Determine the (x, y) coordinate at the center of the cell enclosing the given text.  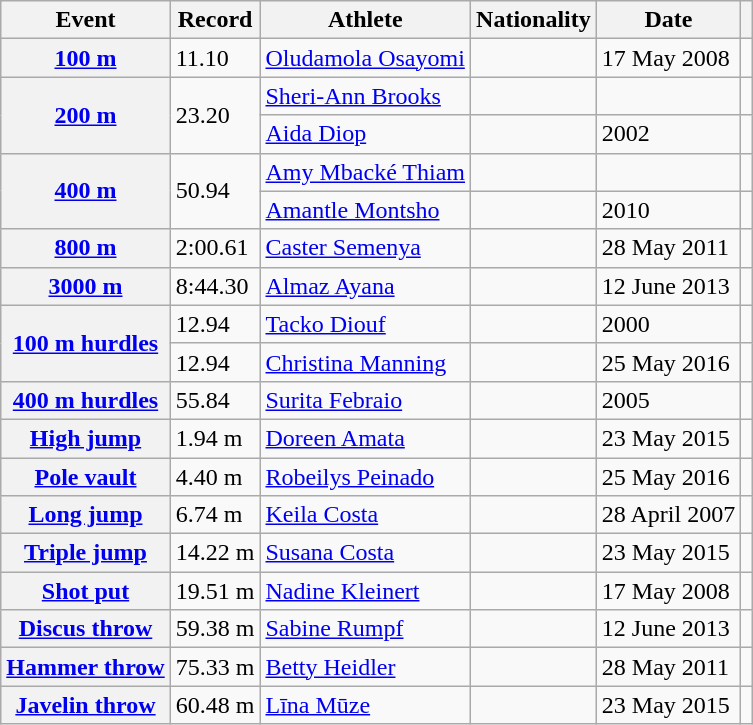
Tacko Diouf (366, 324)
400 m hurdles (86, 400)
Date (668, 20)
Keila Costa (366, 515)
19.51 m (215, 591)
Record (215, 20)
Surita Febraio (366, 400)
2010 (668, 210)
Doreen Amata (366, 438)
800 m (86, 248)
Nadine Kleinert (366, 591)
100 m (86, 58)
Discus throw (86, 629)
Almaz Ayana (366, 286)
Aida Diop (366, 134)
Javelin throw (86, 705)
Betty Heidler (366, 667)
Sheri-Ann Brooks (366, 96)
50.94 (215, 191)
55.84 (215, 400)
Robeilys Peinado (366, 477)
100 m hurdles (86, 343)
14.22 m (215, 553)
60.48 m (215, 705)
59.38 m (215, 629)
Shot put (86, 591)
6.74 m (215, 515)
Triple jump (86, 553)
2005 (668, 400)
23.20 (215, 115)
8:44.30 (215, 286)
High jump (86, 438)
2:00.61 (215, 248)
Oludamola Osayomi (366, 58)
Hammer throw (86, 667)
Christina Manning (366, 362)
3000 m (86, 286)
400 m (86, 191)
200 m (86, 115)
11.10 (215, 58)
Athlete (366, 20)
Long jump (86, 515)
Līna Mūze (366, 705)
2000 (668, 324)
Pole vault (86, 477)
Caster Semenya (366, 248)
2002 (668, 134)
1.94 m (215, 438)
Event (86, 20)
28 April 2007 (668, 515)
Amantle Montsho (366, 210)
Amy Mbacké Thiam (366, 172)
75.33 m (215, 667)
4.40 m (215, 477)
Nationality (534, 20)
Sabine Rumpf (366, 629)
Susana Costa (366, 553)
